Detect which cell encompasses the target text, then output its (x, y) center coordinate. 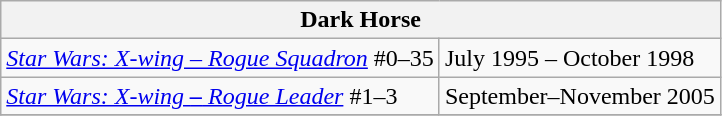
September–November 2005 (580, 96)
July 1995 – October 1998 (580, 58)
Star Wars: X-wing – Rogue Squadron #0–35 (220, 58)
Star Wars: X-wing – Rogue Leader #1–3 (220, 96)
Dark Horse (361, 20)
